For the text-containing cell, return its midpoint in (X, Y) coordinate format. 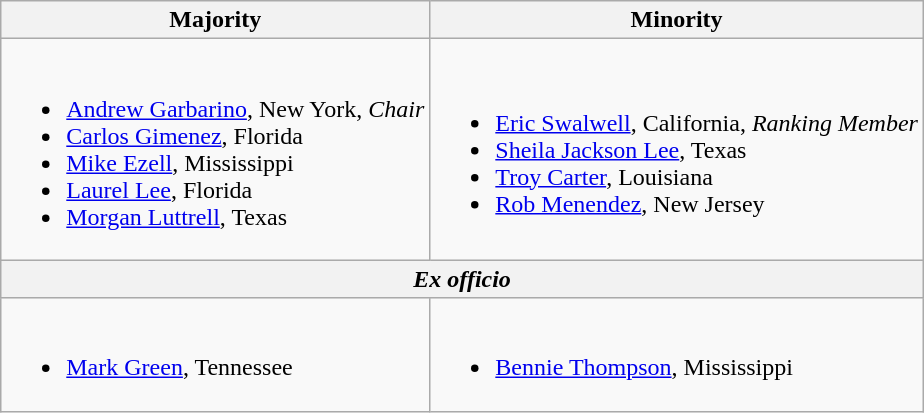
Minority (677, 20)
Majority (216, 20)
Bennie Thompson, Mississippi (677, 354)
Andrew Garbarino, New York, ChairCarlos Gimenez, FloridaMike Ezell, MississippiLaurel Lee, FloridaMorgan Luttrell, Texas (216, 150)
Eric Swalwell, California, Ranking MemberSheila Jackson Lee, TexasTroy Carter, LouisianaRob Menendez, New Jersey (677, 150)
Mark Green, Tennessee (216, 354)
Ex officio (462, 279)
